Provide the [X, Y] coordinate of the cell's center where the given text is located.  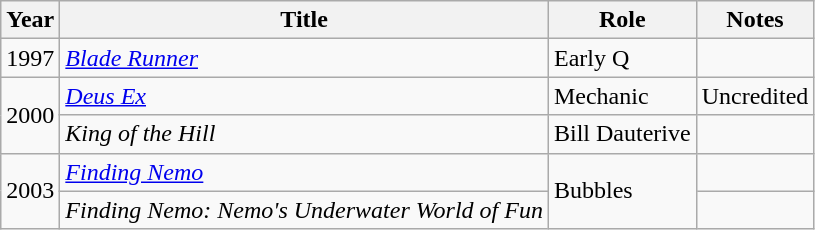
Early Q [622, 58]
Bill Dauterive [622, 134]
King of the Hill [304, 134]
1997 [30, 58]
Notes [755, 20]
Year [30, 20]
Role [622, 20]
Uncredited [755, 96]
Bubbles [622, 191]
Title [304, 20]
2000 [30, 115]
2003 [30, 191]
Finding Nemo: Nemo's Underwater World of Fun [304, 210]
Mechanic [622, 96]
Deus Ex [304, 96]
Blade Runner [304, 58]
Finding Nemo [304, 172]
